Return [X, Y] of the center of cell containing provided text 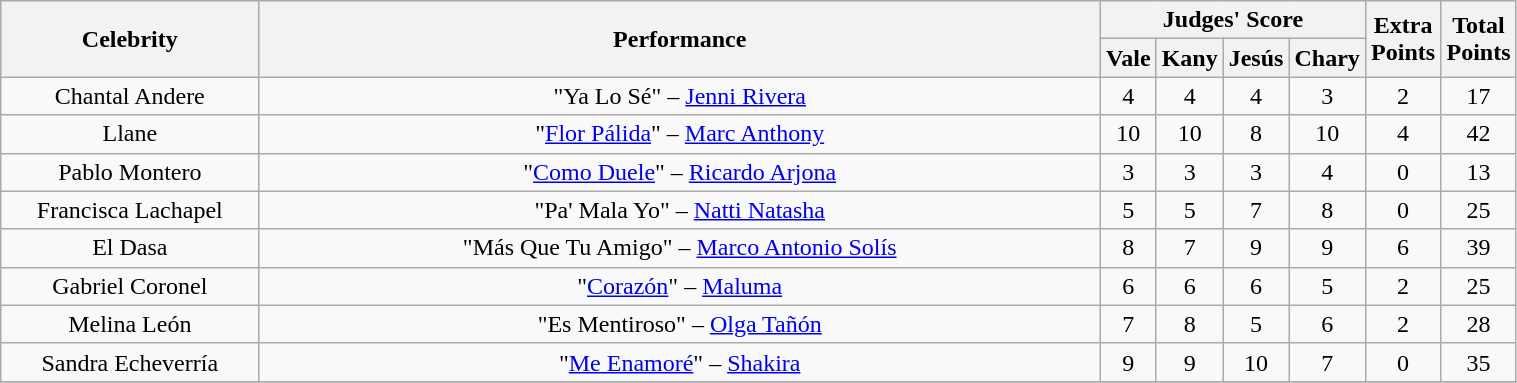
28 [1478, 324]
Total Points [1478, 39]
Jesús [1256, 58]
"Es Mentiroso" – Olga Tañón [680, 324]
Melina León [130, 324]
39 [1478, 248]
"Me Enamoré" – Shakira [680, 362]
Sandra Echeverría [130, 362]
Vale [1129, 58]
13 [1478, 172]
35 [1478, 362]
"Más Que Tu Amigo" – Marco Antonio Solís [680, 248]
Kany [1190, 58]
"Corazón" – Maluma [680, 286]
Celebrity [130, 39]
El Dasa [130, 248]
Extra Points [1403, 39]
Chary [1327, 58]
Performance [680, 39]
Llane [130, 134]
Francisca Lachapel [130, 210]
42 [1478, 134]
17 [1478, 96]
Pablo Montero [130, 172]
Chantal Andere [130, 96]
"Como Duele" – Ricardo Arjona [680, 172]
Judges' Score [1234, 20]
"Ya Lo Sé" – Jenni Rivera [680, 96]
Gabriel Coronel [130, 286]
"Flor Pálida" – Marc Anthony [680, 134]
"Pa' Mala Yo" – Natti Natasha [680, 210]
